Extract the [X, Y] coordinate from the center of the cell holding the provided text.  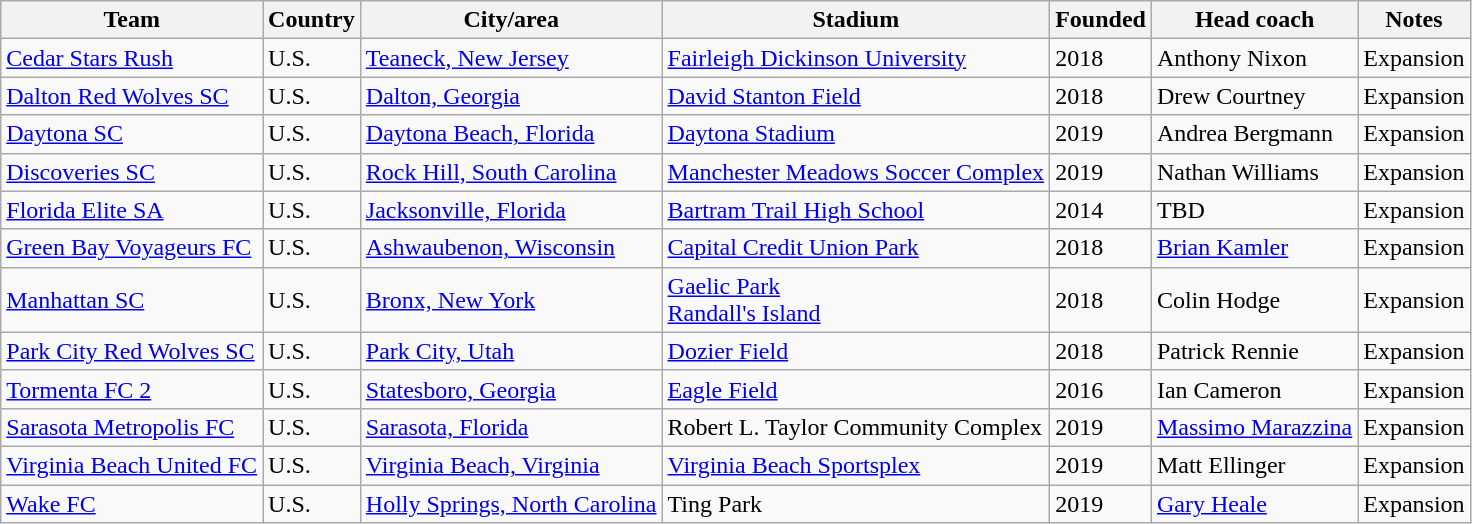
Cedar Stars Rush [132, 58]
Drew Courtney [1254, 96]
Sarasota Metropolis FC [132, 427]
Dozier Field [856, 351]
Patrick Rennie [1254, 351]
Massimo Marazzina [1254, 427]
Holly Springs, North Carolina [511, 503]
2014 [1101, 210]
Gary Heale [1254, 503]
Fairleigh Dickinson University [856, 58]
Anthony Nixon [1254, 58]
Virginia Beach United FC [132, 465]
2016 [1101, 389]
TBD [1254, 210]
Colin Hodge [1254, 300]
Eagle Field [856, 389]
Sarasota, Florida [511, 427]
Head coach [1254, 20]
Manchester Meadows Soccer Complex [856, 172]
Ashwaubenon, Wisconsin [511, 248]
Green Bay Voyageurs FC [132, 248]
Statesboro, Georgia [511, 389]
Robert L. Taylor Community Complex [856, 427]
Team [132, 20]
Daytona Beach, Florida [511, 134]
Ting Park [856, 503]
Park City Red Wolves SC [132, 351]
Teaneck, New Jersey [511, 58]
Bartram Trail High School [856, 210]
Florida Elite SA [132, 210]
Dalton, Georgia [511, 96]
Discoveries SC [132, 172]
Brian Kamler [1254, 248]
Capital Credit Union Park [856, 248]
Andrea Bergmann [1254, 134]
Ian Cameron [1254, 389]
Daytona Stadium [856, 134]
Tormenta FC 2 [132, 389]
Dalton Red Wolves SC [132, 96]
Manhattan SC [132, 300]
Park City, Utah [511, 351]
Bronx, New York [511, 300]
Matt Ellinger [1254, 465]
Nathan Williams [1254, 172]
City/area [511, 20]
Daytona SC [132, 134]
Rock Hill, South Carolina [511, 172]
Gaelic ParkRandall's Island [856, 300]
David Stanton Field [856, 96]
Founded [1101, 20]
Stadium [856, 20]
Wake FC [132, 503]
Virginia Beach Sportsplex [856, 465]
Virginia Beach, Virginia [511, 465]
Notes [1414, 20]
Country [312, 20]
Jacksonville, Florida [511, 210]
